Search for the cell housing the specified text and yield its (X, Y) center coordinate. 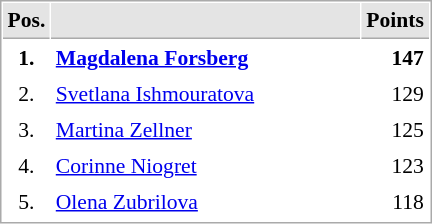
4. (26, 165)
125 (396, 129)
2. (26, 93)
Pos. (26, 21)
1. (26, 57)
Olena Zubrilova (206, 201)
123 (396, 165)
118 (396, 201)
5. (26, 201)
129 (396, 93)
Svetlana Ishmouratova (206, 93)
3. (26, 129)
Martina Zellner (206, 129)
Points (396, 21)
Magdalena Forsberg (206, 57)
Corinne Niogret (206, 165)
147 (396, 57)
